Detect which cell encompasses the target text, then output its [X, Y] center coordinate. 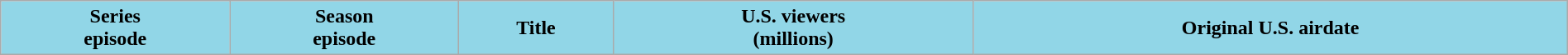
Seasonepisode [344, 28]
Original U.S. airdate [1270, 28]
Seriesepisode [116, 28]
U.S. viewers(millions) [793, 28]
Title [536, 28]
